Find where the given text appears and provide that cell's center as (x, y) coordinate. 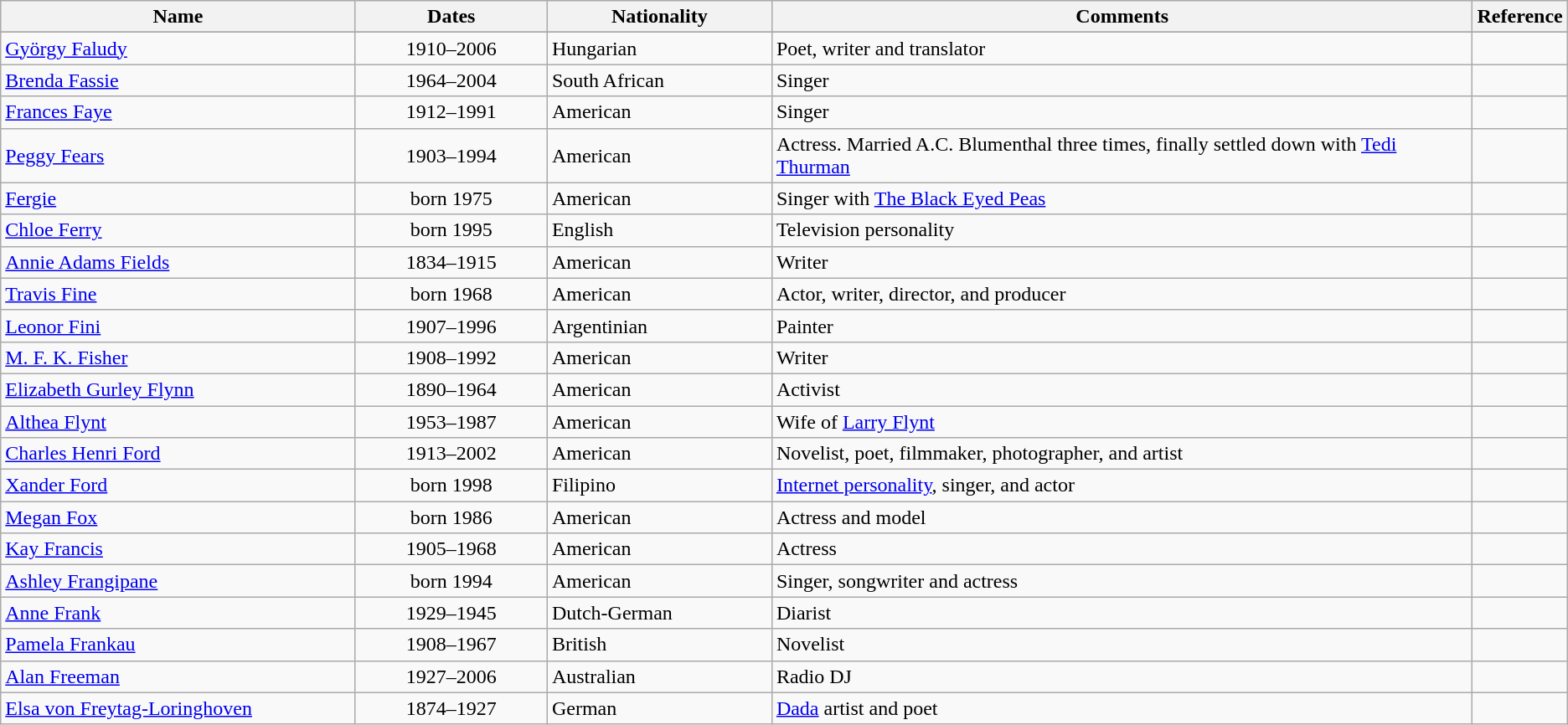
born 1986 (451, 517)
Wife of Larry Flynt (1122, 421)
Elsa von Freytag-Loringhoven (178, 708)
Actor, writer, director, and producer (1122, 294)
Anne Frank (178, 613)
Actress (1122, 549)
German (659, 708)
Elizabeth Gurley Flynn (178, 389)
Peggy Fears (178, 156)
1874–1927 (451, 708)
born 1968 (451, 294)
Alan Freeman (178, 676)
Pamela Frankau (178, 645)
M. F. K. Fisher (178, 357)
Leonor Fini (178, 326)
Novelist, poet, filmmaker, photographer, and artist (1122, 454)
Travis Fine (178, 294)
Singer, songwriter and actress (1122, 581)
György Faludy (178, 49)
born 1975 (451, 198)
Actress. Married A.C. Blumenthal three times, finally settled down with Tedi Thurman (1122, 156)
Activist (1122, 389)
1903–1994 (451, 156)
1834–1915 (451, 262)
Novelist (1122, 645)
Xander Ford (178, 486)
Dutch-German (659, 613)
1908–1967 (451, 645)
1890–1964 (451, 389)
1927–2006 (451, 676)
South African (659, 80)
Australian (659, 676)
Dada artist and poet (1122, 708)
Megan Fox (178, 517)
Poet, writer and translator (1122, 49)
1953–1987 (451, 421)
Hungarian (659, 49)
Painter (1122, 326)
Filipino (659, 486)
Singer with The Black Eyed Peas (1122, 198)
Argentinian (659, 326)
Actress and model (1122, 517)
Television personality (1122, 230)
Frances Faye (178, 112)
English (659, 230)
Radio DJ (1122, 676)
1907–1996 (451, 326)
Comments (1122, 17)
1905–1968 (451, 549)
born 1998 (451, 486)
Annie Adams Fields (178, 262)
Reference (1519, 17)
1929–1945 (451, 613)
Fergie (178, 198)
1912–1991 (451, 112)
1908–1992 (451, 357)
Ashley Frangipane (178, 581)
Althea Flynt (178, 421)
1913–2002 (451, 454)
Diarist (1122, 613)
Nationality (659, 17)
1910–2006 (451, 49)
Charles Henri Ford (178, 454)
Internet personality, singer, and actor (1122, 486)
Chloe Ferry (178, 230)
1964–2004 (451, 80)
born 1995 (451, 230)
Kay Francis (178, 549)
British (659, 645)
born 1994 (451, 581)
Brenda Fassie (178, 80)
Dates (451, 17)
Name (178, 17)
